Identify which cell holds the provided text, then report its (x, y) central coordinate. 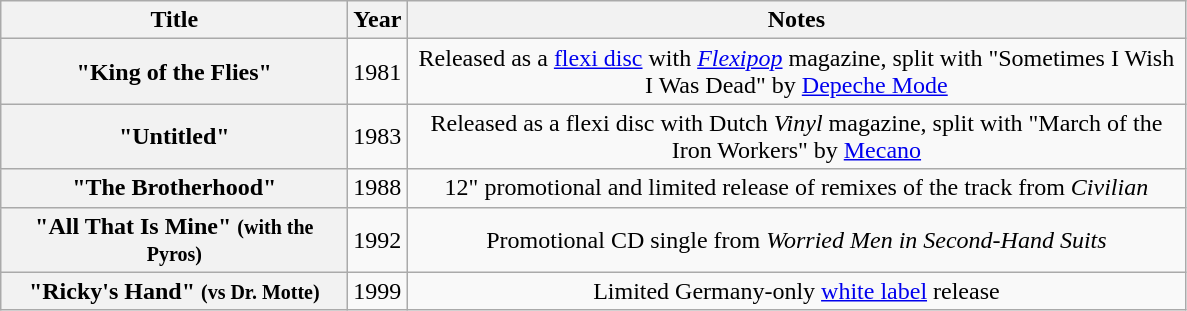
Notes (796, 20)
Released as a flexi disc with Dutch Vinyl magazine, split with "March of the Iron Workers" by Mecano (796, 136)
1999 (378, 291)
Title (174, 20)
12" promotional and limited release of remixes of the track from Civilian (796, 188)
"All That Is Mine" (with the Pyros) (174, 240)
Promotional CD single from Worried Men in Second-Hand Suits (796, 240)
"King of the Flies" (174, 72)
1992 (378, 240)
1983 (378, 136)
1988 (378, 188)
"Ricky's Hand" (vs Dr. Motte) (174, 291)
"Untitled" (174, 136)
"The Brotherhood" (174, 188)
Released as a flexi disc with Flexipop magazine, split with "Sometimes I Wish I Was Dead" by Depeche Mode (796, 72)
Limited Germany-only white label release (796, 291)
Year (378, 20)
1981 (378, 72)
